Locate the cell with the specified text and output its (x, y) center coordinate. 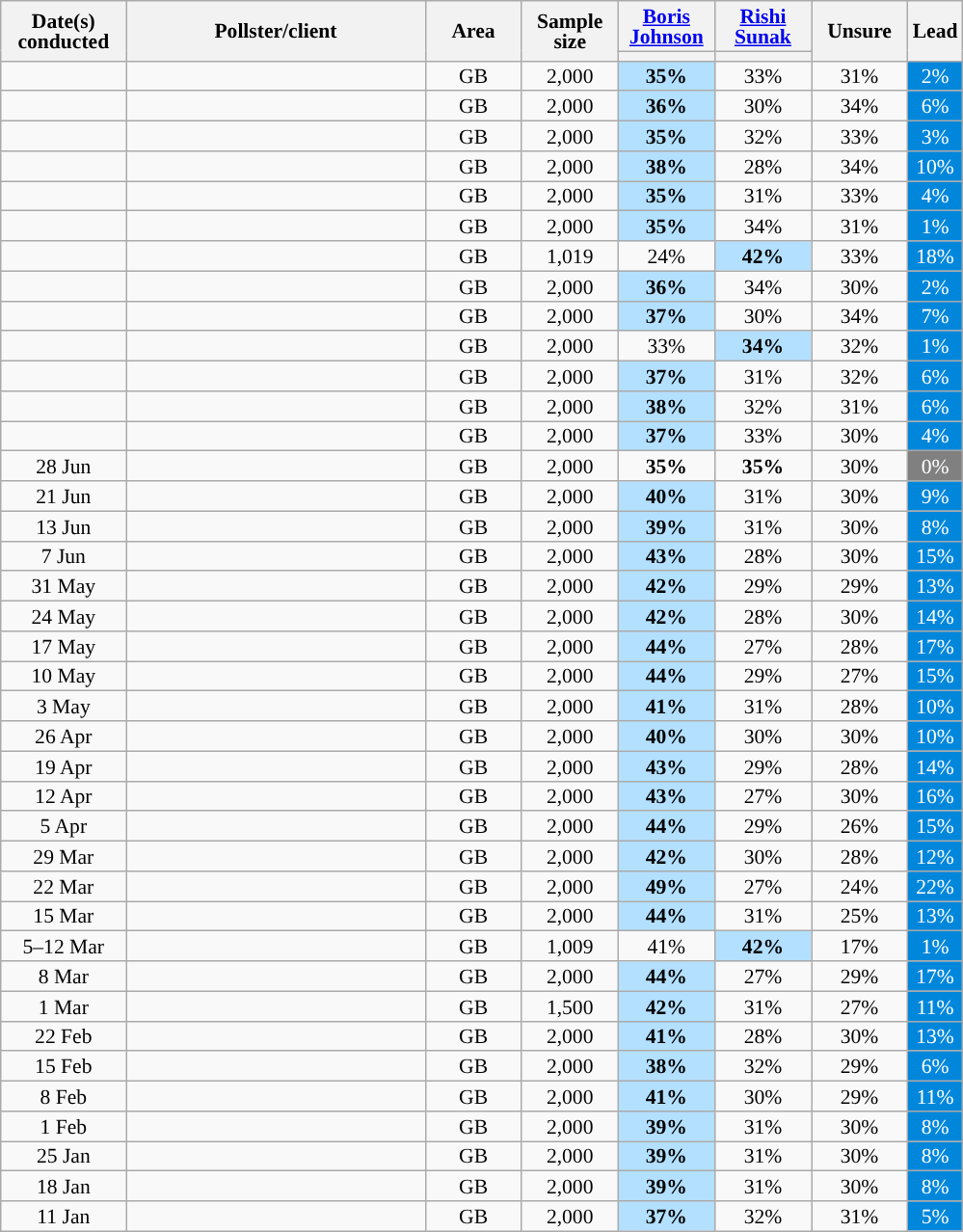
7% (935, 316)
24 May (64, 617)
13 Jun (64, 526)
26% (860, 827)
Date(s)conducted (64, 31)
Pollster/client (276, 31)
5–12 Mar (64, 947)
5% (935, 1217)
15 Mar (64, 916)
1,019 (570, 256)
17 May (64, 646)
25 Jan (64, 1157)
12 Apr (64, 796)
8 Mar (64, 976)
31 May (64, 586)
22% (935, 887)
Area (473, 31)
11 Jan (64, 1217)
25% (860, 916)
12% (935, 856)
Lead (935, 31)
1 Mar (64, 1006)
7 Jun (64, 555)
29 Mar (64, 856)
3% (935, 137)
18 Jan (64, 1186)
1,500 (570, 1006)
28 Jun (64, 467)
22 Feb (64, 1035)
Rishi Sunak (762, 26)
Boris Johnson (666, 26)
15 Feb (64, 1066)
22 Mar (64, 887)
1,009 (570, 947)
0% (935, 467)
Unsure (860, 31)
3 May (64, 706)
16% (935, 796)
49% (666, 887)
8 Feb (64, 1097)
5 Apr (64, 827)
Sample size (570, 31)
21 Jun (64, 495)
1 Feb (64, 1126)
18% (935, 256)
9% (935, 495)
10 May (64, 677)
26 Apr (64, 737)
19 Apr (64, 765)
